Determine the [x, y] coordinate at the center of the cell enclosing the given text.  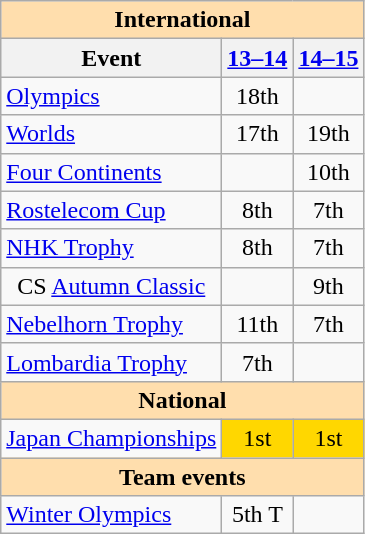
NHK Trophy [112, 248]
Worlds [112, 134]
Nebelhorn Trophy [112, 324]
14–15 [328, 58]
13–14 [258, 58]
Lombardia Trophy [112, 362]
National [182, 400]
Winter Olympics [112, 515]
9th [328, 286]
11th [258, 324]
Team events [182, 477]
Event [112, 58]
Olympics [112, 96]
CS Autumn Classic [112, 286]
Four Continents [112, 172]
19th [328, 134]
Japan Championships [112, 438]
5th T [258, 515]
International [182, 20]
17th [258, 134]
10th [328, 172]
Rostelecom Cup [112, 210]
18th [258, 96]
